Capture the cell that displays the provided text and extract its (x, y) central coordinate. 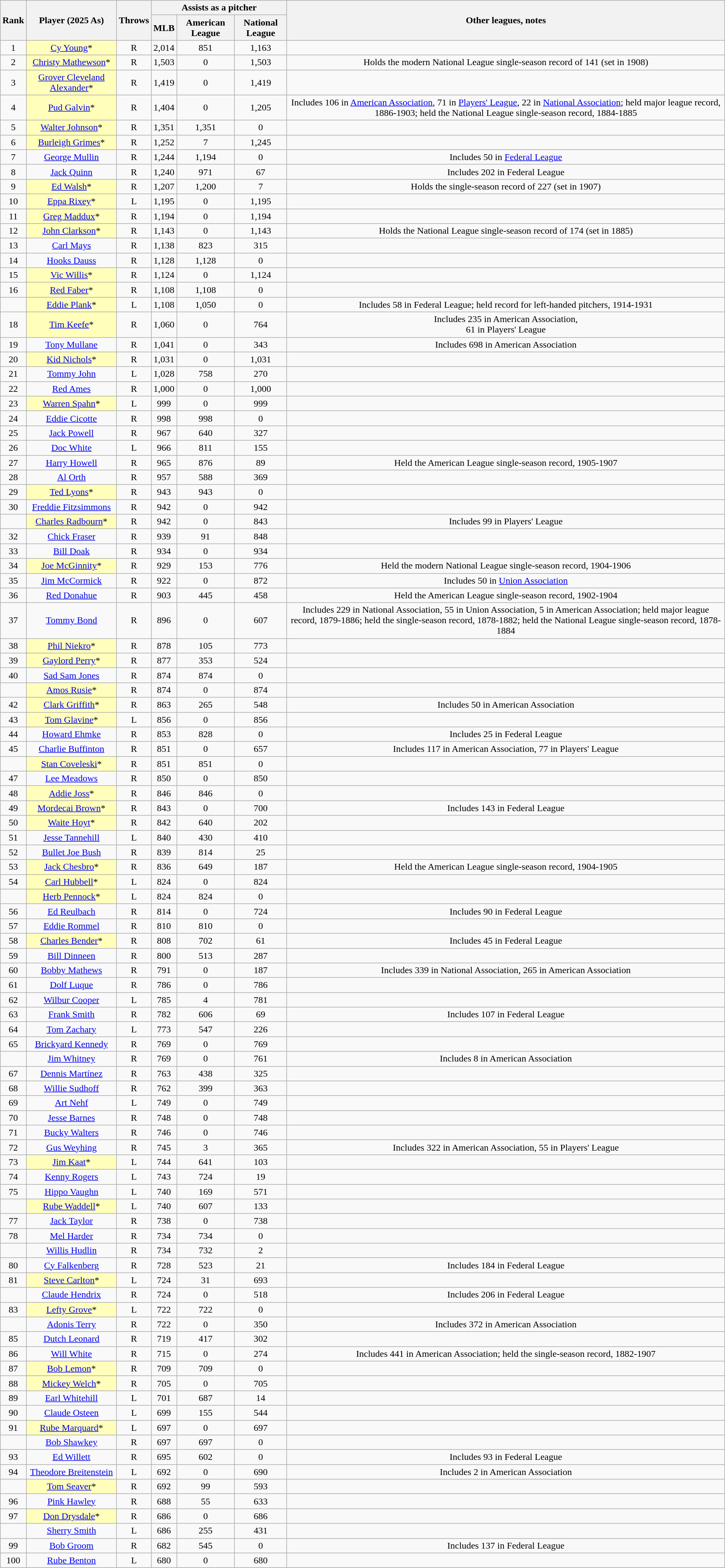
Includes 50 in American Association (506, 705)
Don Drysdale* (71, 1516)
353 (205, 660)
43 (13, 720)
1,060 (164, 325)
745 (164, 1147)
548 (261, 705)
30 (13, 507)
Pink Hawley (71, 1501)
Includes 117 in American Association, 77 in Players' League (506, 749)
97 (13, 1516)
Earl Whitehill (71, 1398)
327 (261, 433)
715 (164, 1354)
1,240 (164, 172)
513 (205, 955)
649 (205, 867)
23 (13, 403)
Jesse Barnes (71, 1118)
702 (205, 941)
Held the American League single-season record, 1904-1905 (506, 867)
445 (205, 595)
5 (13, 128)
842 (164, 823)
Includes 202 in Federal League (506, 172)
Dennis Martínez (71, 1073)
94 (13, 1472)
Tommy John (71, 374)
Includes 99 in Players' League (506, 522)
33 (13, 551)
763 (164, 1073)
Includes 698 in American Association (506, 345)
36 (13, 595)
547 (205, 1029)
Includes 8 in American Association (506, 1059)
1,207 (164, 186)
Bullet Joe Bush (71, 852)
Includes 25 in Federal League (506, 734)
Red Ames (71, 389)
13 (13, 246)
878 (164, 646)
Includes 206 in Federal League (506, 1295)
Includes 339 in National Association, 265 in American Association (506, 970)
Stan Coveleski* (71, 764)
1,404 (164, 108)
85 (13, 1339)
Addie Joss* (71, 793)
Includes 90 in Federal League (506, 911)
Includes 441 in American Association; held the single-season record, 1882-1907 (506, 1354)
Steve Carlton* (71, 1280)
876 (205, 462)
Willis Hudlin (71, 1251)
John Clarkson* (71, 231)
Cy Young* (71, 48)
1,050 (205, 305)
922 (164, 581)
Bob Shawkey (71, 1442)
325 (261, 1073)
52 (13, 852)
255 (205, 1531)
Eddie Plank* (71, 305)
Includes 107 in Federal League (506, 1015)
606 (205, 1015)
828 (205, 734)
758 (205, 374)
896 (164, 620)
47 (13, 779)
410 (261, 837)
57 (13, 926)
Bobby Mathews (71, 970)
Christy Mathewson* (71, 62)
28 (13, 477)
54 (13, 882)
51 (13, 837)
657 (261, 749)
31 (205, 1280)
Burleigh Grimes* (71, 142)
840 (164, 837)
1,028 (164, 374)
226 (261, 1029)
8 (13, 172)
728 (164, 1265)
65 (13, 1044)
Red Donahue (71, 595)
776 (261, 566)
70 (13, 1118)
80 (13, 1265)
44 (13, 734)
800 (164, 955)
27 (13, 462)
Eppa Rixey* (71, 201)
Vic Willis* (71, 275)
Tom Zachary (71, 1029)
Dolf Luque (71, 985)
Howard Ehmke (71, 734)
Tim Keefe* (71, 325)
Red Faber* (71, 290)
Jim McCormick (71, 581)
544 (261, 1413)
Includes 184 in Federal League (506, 1265)
939 (164, 536)
9 (13, 186)
1,200 (205, 186)
Kid Nichols* (71, 359)
83 (13, 1310)
Bob Groom (71, 1546)
761 (261, 1059)
853 (164, 734)
270 (261, 374)
48 (13, 793)
Jesse Tannehill (71, 837)
22 (13, 389)
Phil Niekro* (71, 646)
Held the American League single-season record, 1905-1907 (506, 462)
100 (13, 1560)
Includes 143 in Federal League (506, 808)
Charlie Buffinton (71, 749)
Carl Hubbell* (71, 882)
93 (13, 1457)
169 (205, 1192)
Includes 45 in Federal League (506, 941)
2,014 (164, 48)
Includes 93 in Federal League (506, 1457)
53 (13, 867)
633 (261, 1501)
Assists as a pitcher (219, 8)
695 (164, 1457)
863 (164, 705)
Grover Cleveland Alexander* (71, 82)
6 (13, 142)
Bill Doak (71, 551)
Al Orth (71, 477)
75 (13, 1192)
71 (13, 1132)
Herb Pennock* (71, 896)
Mel Harder (71, 1236)
Rube Waddell* (71, 1206)
430 (205, 837)
545 (205, 1546)
839 (164, 852)
903 (164, 595)
MLB (164, 28)
417 (205, 1339)
50 (13, 823)
Includes 137 in Federal League (506, 1546)
Walter Johnson* (71, 128)
957 (164, 477)
Hooks Dauss (71, 260)
Ted Lyons* (71, 492)
693 (261, 1280)
Includes 235 in American Association, 61 in Players' League (506, 325)
Doc White (71, 448)
87 (13, 1368)
343 (261, 345)
Holds the single-season record of 227 (set in 1907) (506, 186)
Jack Quinn (71, 172)
103 (261, 1162)
68 (13, 1088)
153 (205, 566)
Kenny Rogers (71, 1177)
77 (13, 1221)
965 (164, 462)
811 (205, 448)
Rube Benton (71, 1560)
45 (13, 749)
Claude Hendrix (71, 1295)
Lefty Grove* (71, 1310)
744 (164, 1162)
Ed Walsh* (71, 186)
Holds the modern National League single-season record of 141 (set in 1908) (506, 62)
Brickyard Kennedy (71, 1044)
571 (261, 1192)
966 (164, 448)
Charles Radbourn* (71, 522)
Bob Lemon* (71, 1368)
762 (164, 1088)
Eddie Rommel (71, 926)
55 (205, 1501)
Harry Howell (71, 462)
877 (164, 660)
1 (13, 48)
764 (261, 325)
929 (164, 566)
42 (13, 705)
Tom Seaver* (71, 1487)
602 (205, 1457)
1,244 (164, 157)
88 (13, 1383)
Bucky Walters (71, 1132)
62 (13, 1000)
971 (205, 172)
458 (261, 595)
11 (13, 216)
Includes 372 in American Association (506, 1324)
369 (261, 477)
Ed Willett (71, 1457)
72 (13, 1147)
Tom Glavine* (71, 720)
687 (205, 1398)
265 (205, 705)
1,245 (261, 142)
60 (13, 970)
785 (164, 1000)
74 (13, 1177)
782 (164, 1015)
Hippo Vaughn (71, 1192)
Joe McGinnity* (71, 566)
Theodore Breitenstein (71, 1472)
Adonis Terry (71, 1324)
Will White (71, 1354)
37 (13, 620)
12 (13, 231)
49 (13, 808)
363 (261, 1088)
518 (261, 1295)
39 (13, 660)
Gus Weyhing (71, 1147)
National League (261, 28)
73 (13, 1162)
Jack Powell (71, 433)
133 (261, 1206)
524 (261, 660)
56 (13, 911)
Eddie Cicotte (71, 418)
20 (13, 359)
588 (205, 477)
1,138 (164, 246)
274 (261, 1354)
682 (164, 1546)
29 (13, 492)
Held the American League single-season record, 1902-1904 (506, 595)
1,041 (164, 345)
Wilbur Cooper (71, 1000)
1,252 (164, 142)
Claude Osteen (71, 1413)
350 (261, 1324)
Ed Reulbach (71, 911)
Dutch Leonard (71, 1339)
Chick Fraser (71, 536)
Frank Smith (71, 1015)
10 (13, 201)
523 (205, 1265)
Warren Spahn* (71, 403)
96 (13, 1501)
15 (13, 275)
26 (13, 448)
24 (13, 418)
641 (205, 1162)
81 (13, 1280)
688 (164, 1501)
Includes 322 in American Association, 55 in Players' League (506, 1147)
Tommy Bond (71, 620)
438 (205, 1073)
Charles Bender* (71, 941)
365 (261, 1147)
Jack Chesbro* (71, 867)
690 (261, 1472)
593 (261, 1487)
Mickey Welch* (71, 1383)
836 (164, 867)
Throws (134, 20)
Sad Sam Jones (71, 675)
Carl Mays (71, 246)
Waite Hoyt* (71, 823)
64 (13, 1029)
58 (13, 941)
George Mullin (71, 157)
Other leagues, notes (506, 20)
Mordecai Brown* (71, 808)
18 (13, 325)
Greg Maddux* (71, 216)
Jack Taylor (71, 1221)
967 (164, 433)
Bill Dinneen (71, 955)
699 (164, 1413)
1,163 (261, 48)
105 (205, 646)
Includes 50 in Federal League (506, 157)
Held the modern National League single-season record, 1904-1906 (506, 566)
American League (205, 28)
808 (164, 941)
701 (164, 1398)
848 (261, 536)
Pud Galvin* (71, 108)
35 (13, 581)
Sherry Smith (71, 1531)
Willie Sudhoff (71, 1088)
Tony Mullane (71, 345)
315 (261, 246)
Cy Falkenberg (71, 1265)
Freddie Fitzsimmons (71, 507)
Jim Whitney (71, 1059)
743 (164, 1177)
Rank (13, 20)
90 (13, 1413)
Includes 50 in Union Association (506, 581)
16 (13, 290)
700 (261, 808)
719 (164, 1339)
431 (261, 1531)
86 (13, 1354)
32 (13, 536)
1,205 (261, 108)
Art Nehf (71, 1103)
Lee Meadows (71, 779)
287 (261, 955)
Includes 58 in Federal League; held record for left-handed pitchers, 1914-1931 (506, 305)
Amos Rusie* (71, 690)
399 (205, 1088)
Includes 2 in American Association (506, 1472)
59 (13, 955)
Holds the National League single-season record of 174 (set in 1885) (506, 231)
202 (261, 823)
38 (13, 646)
823 (205, 246)
40 (13, 675)
63 (13, 1015)
34 (13, 566)
Rube Marquard* (71, 1427)
781 (261, 1000)
Jim Kaat* (71, 1162)
302 (261, 1339)
78 (13, 1236)
872 (261, 581)
Player (2025 As) (71, 20)
791 (164, 970)
Clark Griffith* (71, 705)
732 (205, 1251)
Gaylord Perry* (71, 660)
